Identify which cell holds the provided text, then report its (x, y) central coordinate. 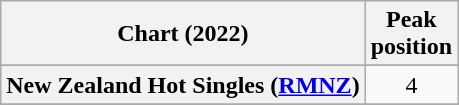
New Zealand Hot Singles (RMNZ) (183, 85)
4 (411, 85)
Chart (2022) (183, 34)
Peakposition (411, 34)
